Search for the cell housing the specified text and yield its [X, Y] center coordinate. 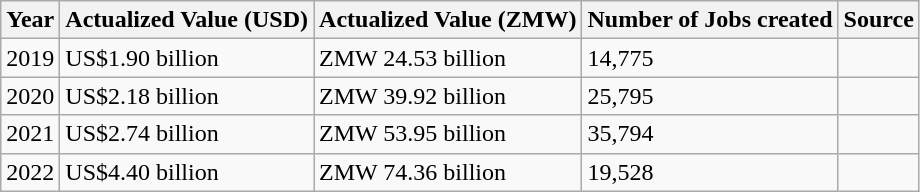
US$1.90 billion [187, 58]
2021 [30, 134]
2020 [30, 96]
2019 [30, 58]
ZMW 74.36 billion [448, 172]
14,775 [710, 58]
25,795 [710, 96]
35,794 [710, 134]
ZMW 53.95 billion [448, 134]
US$4.40 billion [187, 172]
US$2.18 billion [187, 96]
2022 [30, 172]
19,528 [710, 172]
US$2.74 billion [187, 134]
Number of Jobs created [710, 20]
Source [878, 20]
ZMW 24.53 billion [448, 58]
Actualized Value (USD) [187, 20]
ZMW 39.92 billion [448, 96]
Actualized Value (ZMW) [448, 20]
Year [30, 20]
